Determine the [X, Y] coordinate at the center of the cell enclosing the given text.  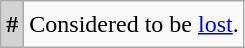
# [12, 24]
Considered to be lost. [134, 24]
